Locate the cell with the specified text and output its (x, y) center coordinate. 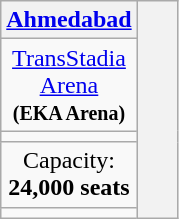
Capacity: 24,000 seats (69, 174)
Ahmedabad (69, 20)
TransStadia Arena(EKA Arena) (69, 85)
